Locate the cell with the specified text and output its [x, y] center coordinate. 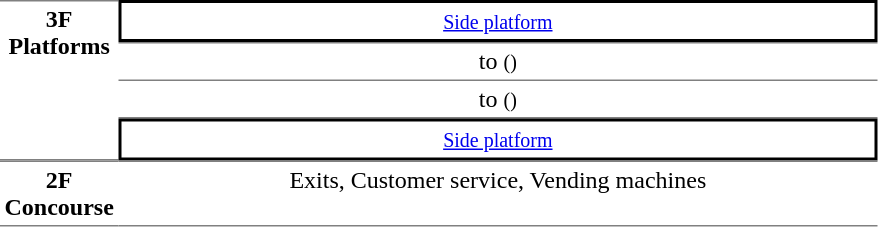
2FConcourse [59, 193]
Exits, Customer service, Vending machines [498, 193]
3FPlatforms [59, 80]
